Find where the given text appears and provide that cell's center as (x, y) coordinate. 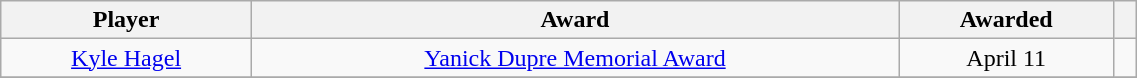
April 11 (1006, 58)
Yanick Dupre Memorial Award (574, 58)
Kyle Hagel (126, 58)
Award (574, 20)
Player (126, 20)
Awarded (1006, 20)
